Provide the (x, y) coordinate of the cell's center where the given text is located.  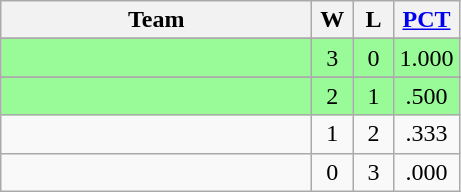
Team (156, 20)
W (332, 20)
.333 (426, 134)
1.000 (426, 58)
L (374, 20)
.500 (426, 96)
.000 (426, 172)
PCT (426, 20)
